From the cell containing the given text, extract its center point as [x, y] coordinate. 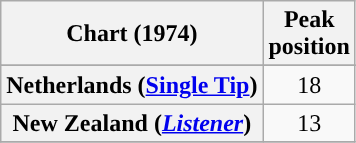
Peakposition [309, 34]
18 [309, 85]
New Zealand (Listener) [132, 123]
Chart (1974) [132, 34]
Netherlands (Single Tip) [132, 85]
13 [309, 123]
